Return (X, Y) of the center of cell containing provided text 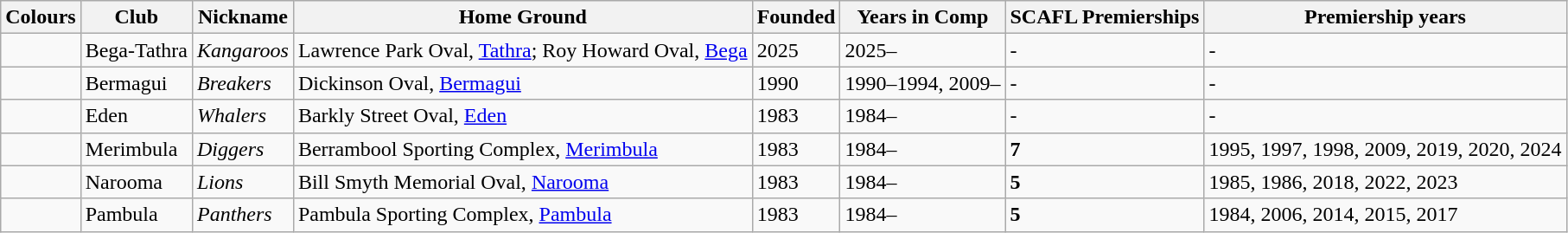
1984, 2006, 2014, 2015, 2017 (1385, 215)
1985, 1986, 2018, 2022, 2023 (1385, 182)
1990 (796, 83)
Breakers (242, 83)
Bill Smyth Memorial Oval, Narooma (522, 182)
Founded (796, 17)
SCAFL Premierships (1105, 17)
Kangaroos (242, 50)
Panthers (242, 215)
Pambula (137, 215)
Bermagui (137, 83)
7 (1105, 149)
Lawrence Park Oval, Tathra; Roy Howard Oval, Bega (522, 50)
Dickinson Oval, Bermagui (522, 83)
Whalers (242, 116)
Diggers (242, 149)
2025 (796, 50)
Lions (242, 182)
2025– (923, 50)
Barkly Street Oval, Eden (522, 116)
Eden (137, 116)
Narooma (137, 182)
Berrambool Sporting Complex, Merimbula (522, 149)
1990–1994, 2009– (923, 83)
Premiership years (1385, 17)
Merimbula (137, 149)
Bega-Tathra (137, 50)
Pambula Sporting Complex, Pambula (522, 215)
Years in Comp (923, 17)
Home Ground (522, 17)
1995, 1997, 1998, 2009, 2019, 2020, 2024 (1385, 149)
Colours (41, 17)
Nickname (242, 17)
Club (137, 17)
